Pinpoint the cell where the given text exists, returning its (X, Y) midpoint coordinate. 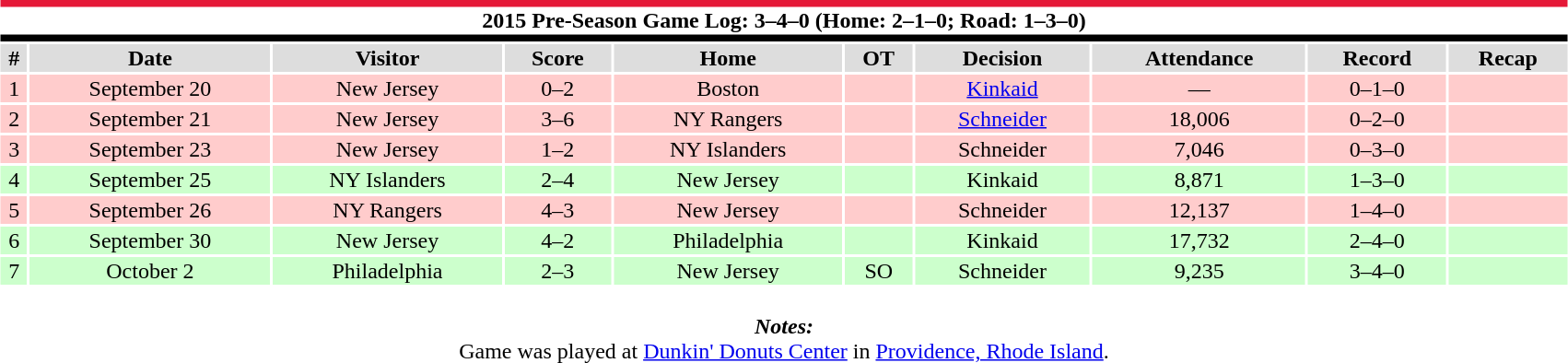
3–6 (558, 119)
2 (15, 119)
September 21 (151, 119)
12,137 (1199, 210)
–– (1199, 88)
8,871 (1199, 180)
0–3–0 (1376, 149)
7 (15, 271)
9,235 (1199, 271)
4 (15, 180)
17,732 (1199, 240)
7,046 (1199, 149)
Attendance (1199, 58)
SO (879, 271)
September 26 (151, 210)
September 25 (151, 180)
4–2 (558, 240)
Date (151, 58)
# (15, 58)
Score (558, 58)
2–4–0 (1376, 240)
5 (15, 210)
Visitor (387, 58)
3 (15, 149)
1–4–0 (1376, 210)
Record (1376, 58)
2–3 (558, 271)
October 2 (151, 271)
Home (728, 58)
1–3–0 (1376, 180)
0–2 (558, 88)
2015 Pre-Season Game Log: 3–4–0 (Home: 2–1–0; Road: 1–3–0) (784, 20)
2–4 (558, 180)
September 30 (151, 240)
0–2–0 (1376, 119)
4–3 (558, 210)
Decision (1002, 58)
Recap (1507, 58)
1–2 (558, 149)
OT (879, 58)
3–4–0 (1376, 271)
September 20 (151, 88)
6 (15, 240)
1 (15, 88)
18,006 (1199, 119)
0–1–0 (1376, 88)
September 23 (151, 149)
Boston (728, 88)
